From the cell containing the given text, extract its center point as (X, Y) coordinate. 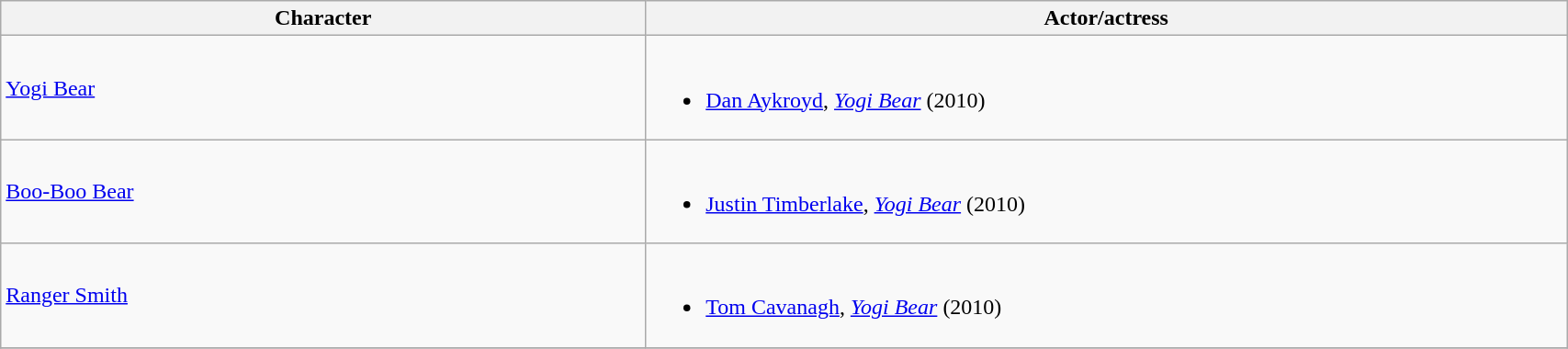
Actor/actress (1106, 18)
Yogi Bear (323, 88)
Ranger Smith (323, 296)
Justin Timberlake, Yogi Bear (2010) (1106, 191)
Dan Aykroyd, Yogi Bear (2010) (1106, 88)
Boo-Boo Bear (323, 191)
Tom Cavanagh, Yogi Bear (2010) (1106, 296)
Character (323, 18)
